Identify which cell holds the provided text, then report its [X, Y] central coordinate. 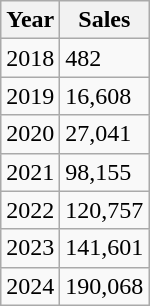
Sales [104, 20]
141,601 [104, 248]
98,155 [104, 172]
2019 [30, 96]
2022 [30, 210]
27,041 [104, 134]
482 [104, 58]
2018 [30, 58]
2020 [30, 134]
190,068 [104, 286]
2024 [30, 286]
2023 [30, 248]
16,608 [104, 96]
Year [30, 20]
2021 [30, 172]
120,757 [104, 210]
